Search for the cell housing the specified text and yield its [X, Y] center coordinate. 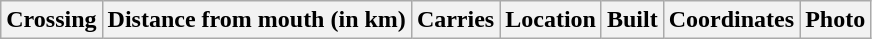
Distance from mouth (in km) [256, 20]
Carries [455, 20]
Built [632, 20]
Coordinates [731, 20]
Crossing [52, 20]
Location [551, 20]
Photo [836, 20]
